For the text-containing cell, return its midpoint in [x, y] coordinate format. 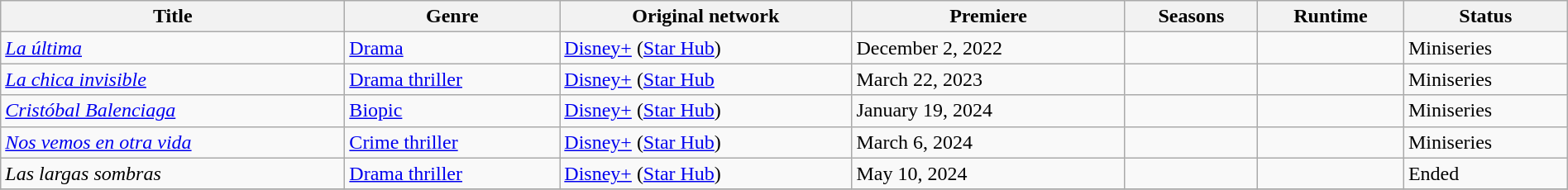
Drama [452, 48]
Cristóbal Balenciaga [173, 111]
La chica invisible [173, 79]
January 19, 2024 [988, 111]
Disney+ (Star Hub [706, 79]
Nos vemos en otra vida [173, 142]
Genre [452, 17]
March 6, 2024 [988, 142]
Ended [1485, 173]
Las largas sombras [173, 173]
Original network [706, 17]
Premiere [988, 17]
March 22, 2023 [988, 79]
Crime thriller [452, 142]
May 10, 2024 [988, 173]
Title [173, 17]
December 2, 2022 [988, 48]
Status [1485, 17]
Seasons [1191, 17]
La última [173, 48]
Biopic [452, 111]
Runtime [1331, 17]
